For the text-containing cell, return its midpoint in (X, Y) coordinate format. 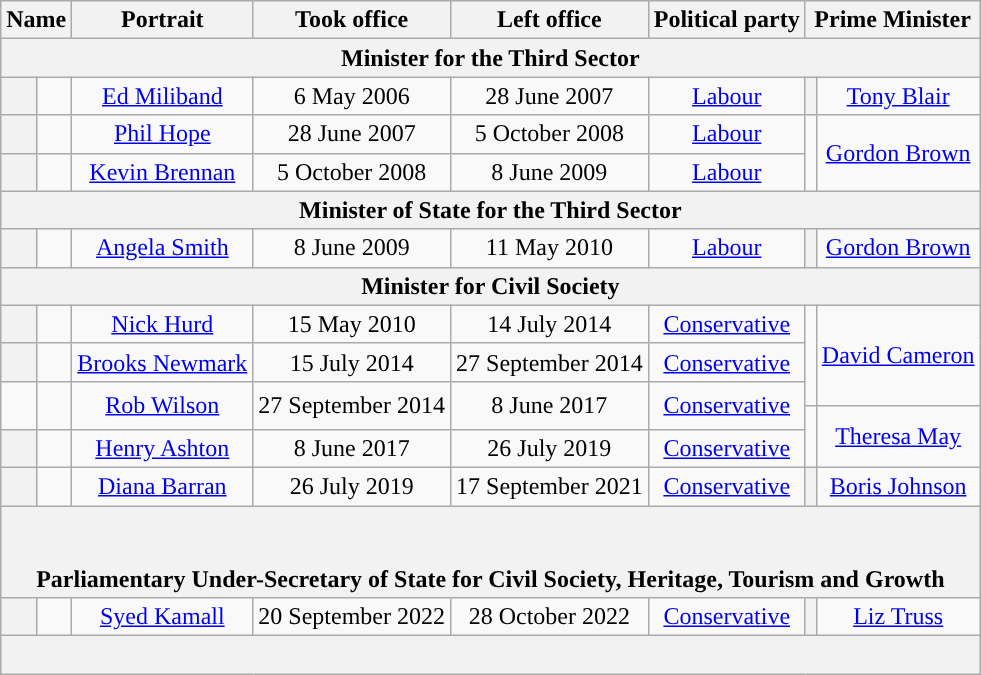
Phil Hope (162, 134)
Theresa May (898, 436)
15 May 2010 (352, 324)
17 September 2021 (550, 486)
Portrait (162, 20)
6 May 2006 (352, 96)
Political party (726, 20)
Tony Blair (898, 96)
28 October 2022 (550, 617)
Boris Johnson (898, 486)
11 May 2010 (550, 248)
Nick Hurd (162, 324)
Kevin Brennan (162, 172)
Minister for Civil Society (490, 286)
Rob Wilson (162, 405)
Liz Truss (898, 617)
Diana Barran (162, 486)
15 July 2014 (352, 362)
Minister for the Third Sector (490, 58)
Parliamentary Under-Secretary of State for Civil Society, Heritage, Tourism and Growth (490, 552)
20 September 2022 (352, 617)
Henry Ashton (162, 448)
Angela Smith (162, 248)
Minister of State for the Third Sector (490, 210)
Brooks Newmark (162, 362)
Syed Kamall (162, 617)
Prime Minister (892, 20)
Left office (550, 20)
Took office (352, 20)
David Cameron (898, 355)
14 July 2014 (550, 324)
Name (36, 20)
Ed Miliband (162, 96)
